Detect which cell encompasses the target text, then output its [x, y] center coordinate. 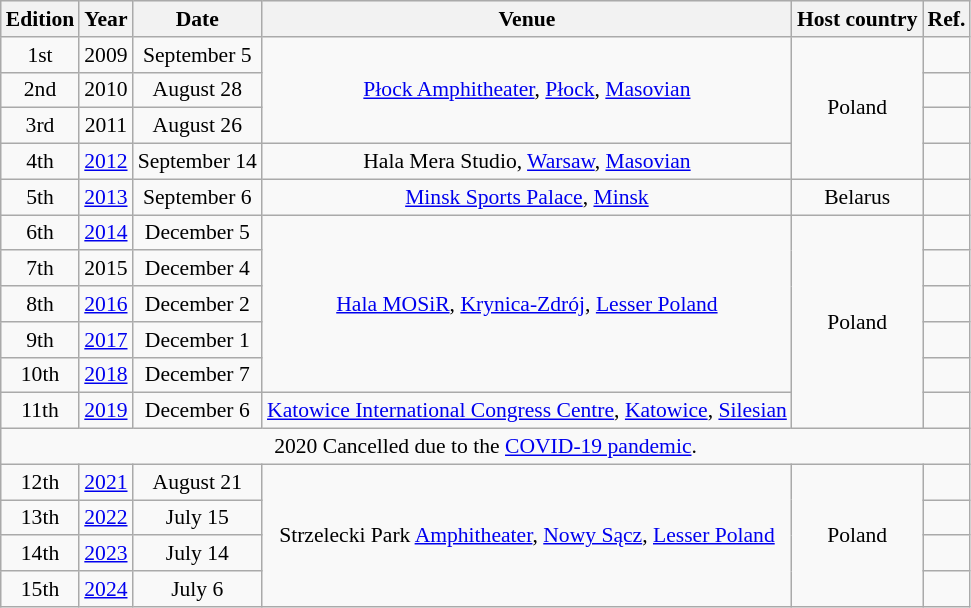
September 6 [198, 197]
9th [40, 340]
2011 [106, 126]
Edition [40, 19]
11th [40, 411]
December 2 [198, 304]
6th [40, 233]
July 15 [198, 518]
December 5 [198, 233]
Hala MOSiR, Krynica-Zdrój, Lesser Poland [527, 304]
December 4 [198, 269]
5th [40, 197]
2022 [106, 518]
2018 [106, 375]
2012 [106, 162]
15th [40, 589]
Strzelecki Park Amphitheater, Nowy Sącz, Lesser Poland [527, 535]
Hala Mera Studio, Warsaw, Masovian [527, 162]
Host country [858, 19]
14th [40, 554]
August 28 [198, 90]
September 5 [198, 55]
2014 [106, 233]
Ref. [946, 19]
Venue [527, 19]
10th [40, 375]
2021 [106, 482]
2019 [106, 411]
Płock Amphitheater, Płock, Masovian [527, 90]
Year [106, 19]
Katowice International Congress Centre, Katowice, Silesian [527, 411]
2020 Cancelled due to the COVID-19 pandemic. [486, 447]
2016 [106, 304]
2023 [106, 554]
2017 [106, 340]
7th [40, 269]
Belarus [858, 197]
August 26 [198, 126]
2009 [106, 55]
4th [40, 162]
July 6 [198, 589]
2nd [40, 90]
12th [40, 482]
Minsk Sports Palace, Minsk [527, 197]
July 14 [198, 554]
August 21 [198, 482]
2010 [106, 90]
December 7 [198, 375]
2015 [106, 269]
December 6 [198, 411]
1st [40, 55]
3rd [40, 126]
8th [40, 304]
December 1 [198, 340]
Date [198, 19]
September 14 [198, 162]
2013 [106, 197]
2024 [106, 589]
13th [40, 518]
